From the cell containing the given text, extract its center point as [x, y] coordinate. 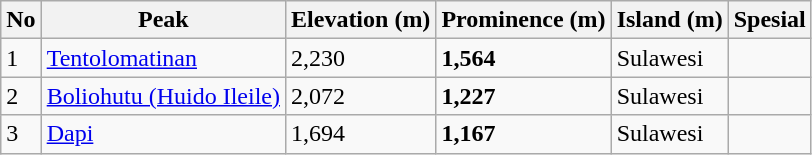
Elevation (m) [361, 20]
3 [21, 134]
1 [21, 58]
2,230 [361, 58]
No [21, 20]
Spesial [770, 20]
1,227 [524, 96]
1,564 [524, 58]
1,167 [524, 134]
Prominence (m) [524, 20]
Boliohutu (Huido Ileile) [163, 96]
2 [21, 96]
2,072 [361, 96]
Dapi [163, 134]
Peak [163, 20]
1,694 [361, 134]
Tentolomatinan [163, 58]
Island (m) [670, 20]
